Pinpoint the cell where the given text exists, returning its [X, Y] midpoint coordinate. 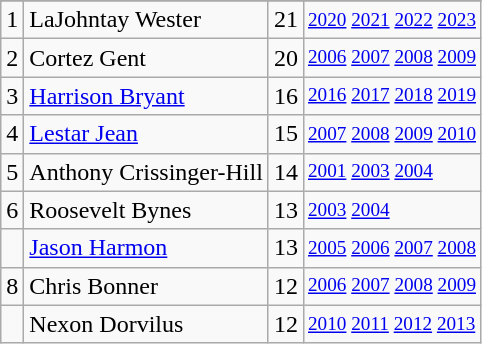
Roosevelt Bynes [146, 210]
4 [12, 134]
2005 2006 2007 2008 [392, 248]
Cortez Gent [146, 58]
1 [12, 20]
2020 2021 2022 2023 [392, 20]
Nexon Dorvilus [146, 324]
6 [12, 210]
Anthony Crissinger-Hill [146, 172]
15 [286, 134]
3 [12, 96]
20 [286, 58]
Chris Bonner [146, 286]
5 [12, 172]
2001 2003 2004 [392, 172]
Harrison Bryant [146, 96]
14 [286, 172]
LaJohntay Wester [146, 20]
2 [12, 58]
2016 2017 2018 2019 [392, 96]
16 [286, 96]
2003 2004 [392, 210]
Jason Harmon [146, 248]
21 [286, 20]
2010 2011 2012 2013 [392, 324]
8 [12, 286]
Lestar Jean [146, 134]
2007 2008 2009 2010 [392, 134]
